Locate the cell with the specified text and output its (X, Y) center coordinate. 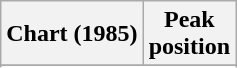
Chart (1985) (72, 34)
Peakposition (189, 34)
